Return the (X, Y) coordinate for the center point of the cell that contains the specified text.  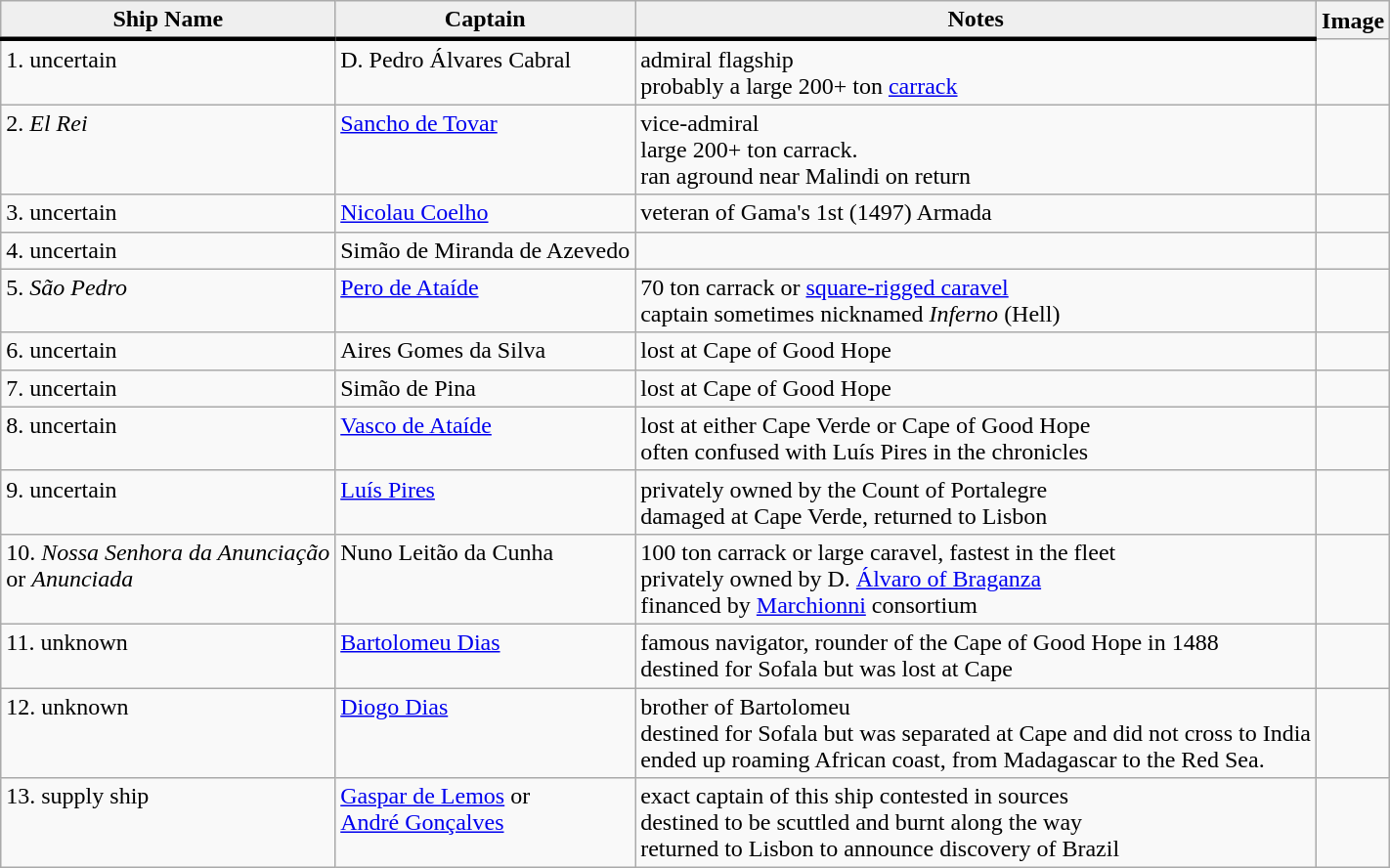
Simão de Pina (485, 388)
Image (1353, 21)
3. uncertain (168, 213)
Aires Gomes da Silva (485, 351)
Nicolau Coelho (485, 213)
11. unknown (168, 655)
Sancho de Tovar (485, 150)
Pero de Ataíde (485, 301)
12. unknown (168, 733)
5. São Pedro (168, 301)
9. uncertain (168, 502)
70 ton carrack or square-rigged caravel captain sometimes nicknamed Inferno (Hell) (976, 301)
Simão de Miranda de Azevedo (485, 250)
lost at either Cape Verde or Cape of Good Hope often confused with Luís Pires in the chronicles (976, 438)
2. El Rei (168, 150)
exact captain of this ship contested in sources destined to be scuttled and burnt along the way returned to Lisbon to announce discovery of Brazil (976, 823)
Luís Pires (485, 502)
Ship Name (168, 21)
4. uncertain (168, 250)
Bartolomeu Dias (485, 655)
veteran of Gama's 1st (1497) Armada (976, 213)
famous navigator, rounder of the Cape of Good Hope in 1488 destined for Sofala but was lost at Cape (976, 655)
Diogo Dias (485, 733)
7. uncertain (168, 388)
10. Nossa Senhora da Anunciação or Anunciada (168, 579)
100 ton carrack or large caravel, fastest in the fleet privately owned by D. Álvaro of Braganza financed by Marchionni consortium (976, 579)
Captain (485, 21)
Vasco de Ataíde (485, 438)
Gaspar de Lemos or André Gonçalves (485, 823)
Nuno Leitão da Cunha (485, 579)
13. supply ship (168, 823)
vice-admiral large 200+ ton carrack. ran aground near Malindi on return (976, 150)
privately owned by the Count of Portalegre damaged at Cape Verde, returned to Lisbon (976, 502)
D. Pedro Álvares Cabral (485, 72)
8. uncertain (168, 438)
1. uncertain (168, 72)
Notes (976, 21)
6. uncertain (168, 351)
admiral flagship probably a large 200+ ton carrack (976, 72)
